Output the [X, Y] coordinate of the center of the cell containing the given text.  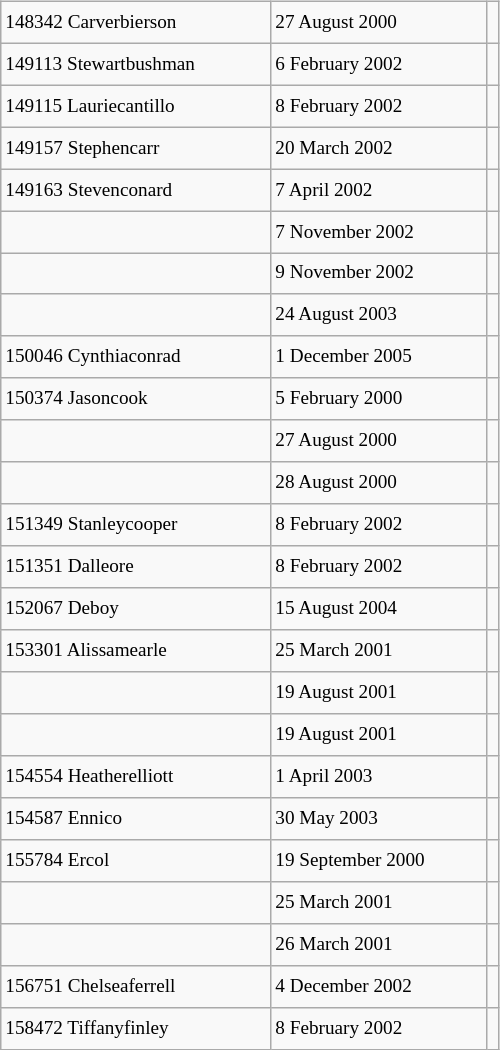
1 December 2005 [378, 357]
150046 Cynthiaconrad [136, 357]
5 February 2000 [378, 399]
151351 Dalleore [136, 567]
154587 Ennico [136, 819]
150374 Jasoncook [136, 399]
1 April 2003 [378, 777]
19 September 2000 [378, 861]
4 December 2002 [378, 986]
154554 Heatherelliott [136, 777]
28 August 2000 [378, 483]
30 May 2003 [378, 819]
149113 Stewartbushman [136, 64]
20 March 2002 [378, 148]
151349 Stanleycooper [136, 525]
149115 Lauriecantillo [136, 106]
9 November 2002 [378, 274]
149163 Stevenconard [136, 190]
26 March 2001 [378, 944]
158472 Tiffanyfinley [136, 1028]
6 February 2002 [378, 64]
7 November 2002 [378, 232]
153301 Alissamearle [136, 651]
149157 Stephencarr [136, 148]
148342 Carverbierson [136, 22]
155784 Ercol [136, 861]
24 August 2003 [378, 315]
15 August 2004 [378, 609]
156751 Chelseaferrell [136, 986]
7 April 2002 [378, 190]
152067 Deboy [136, 609]
